Determine the [x, y] coordinate at the center of the cell enclosing the given text.  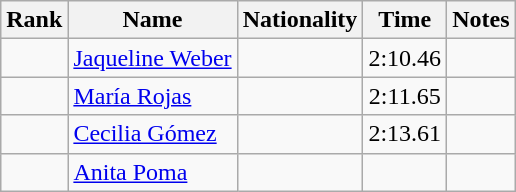
Name [152, 20]
María Rojas [152, 96]
Jaqueline Weber [152, 58]
2:11.65 [405, 96]
Notes [481, 20]
2:13.61 [405, 134]
Cecilia Gómez [152, 134]
2:10.46 [405, 58]
Nationality [300, 20]
Rank [34, 20]
Anita Poma [152, 172]
Time [405, 20]
